From the cell containing the given text, extract its center point as (x, y) coordinate. 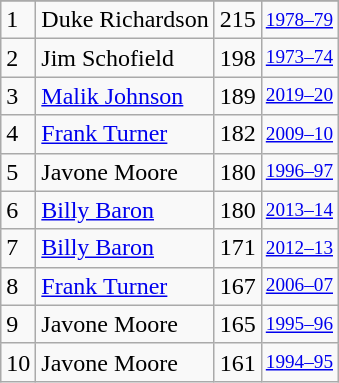
Duke Richardson (125, 20)
5 (18, 172)
1 (18, 20)
161 (238, 362)
6 (18, 210)
1978–79 (299, 20)
2009–10 (299, 134)
7 (18, 248)
2013–14 (299, 210)
8 (18, 286)
1995–96 (299, 324)
2006–07 (299, 286)
9 (18, 324)
4 (18, 134)
Malik Johnson (125, 96)
167 (238, 286)
2 (18, 58)
3 (18, 96)
2012–13 (299, 248)
2019–20 (299, 96)
198 (238, 58)
182 (238, 134)
1973–74 (299, 58)
165 (238, 324)
215 (238, 20)
189 (238, 96)
1996–97 (299, 172)
10 (18, 362)
Jim Schofield (125, 58)
1994–95 (299, 362)
171 (238, 248)
